Find where the given text appears and provide that cell's center as [x, y] coordinate. 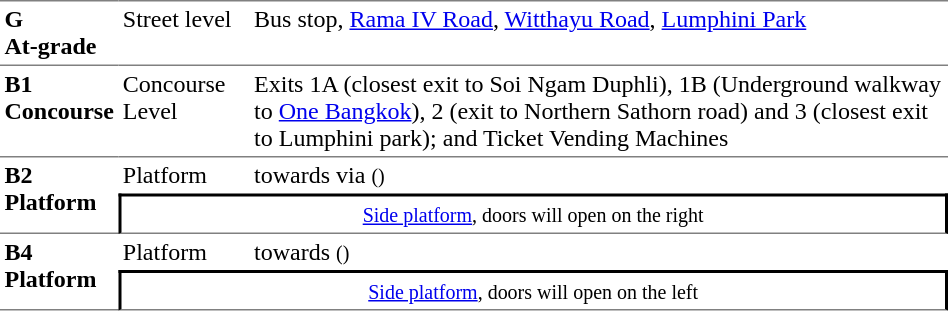
B2Platform [59, 196]
Concourse Level [184, 112]
towards () [599, 252]
Street level [184, 33]
GAt-grade [59, 33]
B4Platform [59, 272]
Side platform, doors will open on the right [533, 214]
Bus stop, Rama IV Road, Witthayu Road, Lumphini Park [599, 33]
towards via () [599, 176]
Side platform, doors will open on the left [533, 290]
B1Concourse [59, 112]
